Output the [X, Y] coordinate of the center of the cell containing the given text.  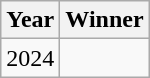
Winner [104, 20]
Year [30, 20]
2024 [30, 58]
